Capture the cell that displays the provided text and extract its [X, Y] central coordinate. 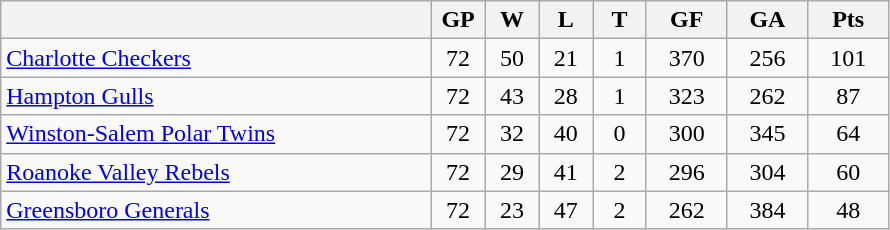
384 [768, 210]
29 [512, 172]
296 [686, 172]
323 [686, 96]
47 [566, 210]
41 [566, 172]
40 [566, 134]
64 [848, 134]
W [512, 20]
L [566, 20]
345 [768, 134]
370 [686, 58]
48 [848, 210]
28 [566, 96]
304 [768, 172]
43 [512, 96]
Charlotte Checkers [216, 58]
23 [512, 210]
GA [768, 20]
Greensboro Generals [216, 210]
60 [848, 172]
Hampton Gulls [216, 96]
GF [686, 20]
87 [848, 96]
T [620, 20]
256 [768, 58]
32 [512, 134]
Winston-Salem Polar Twins [216, 134]
300 [686, 134]
0 [620, 134]
GP [458, 20]
50 [512, 58]
Pts [848, 20]
Roanoke Valley Rebels [216, 172]
101 [848, 58]
21 [566, 58]
